Provide the (x, y) coordinate of the cell's center where the given text is located.  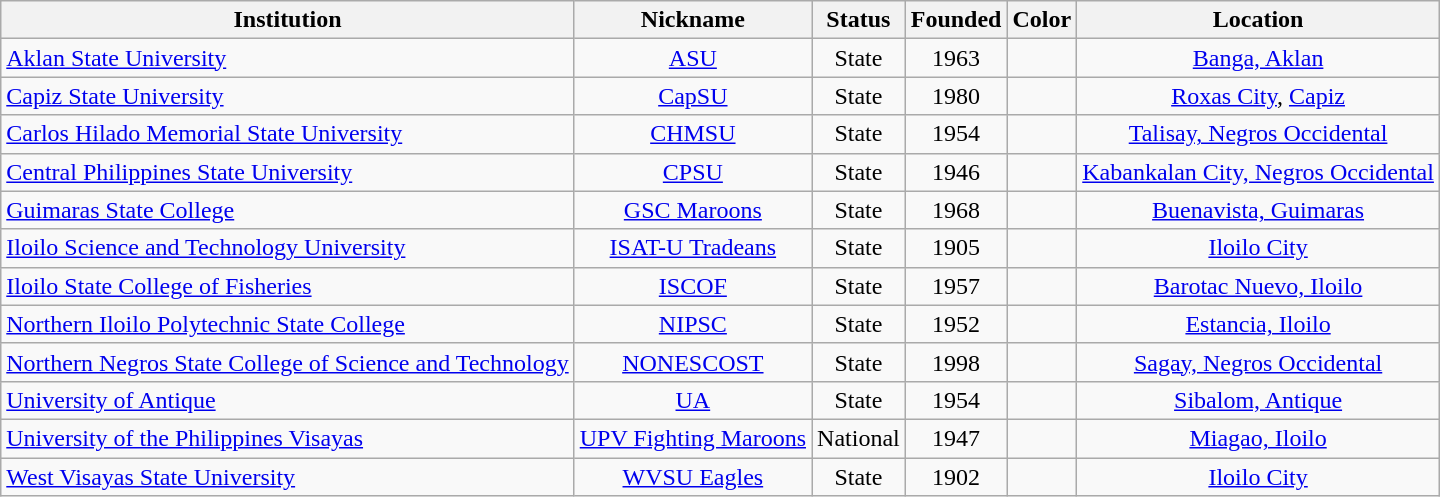
Iloilo State College of Fisheries (288, 286)
1963 (956, 58)
1957 (956, 286)
Northern Negros State College of Science and Technology (288, 362)
Barotac Nuevo, Iloilo (1258, 286)
1946 (956, 172)
Founded (956, 20)
Sagay, Negros Occidental (1258, 362)
Institution (288, 20)
1998 (956, 362)
Guimaras State College (288, 210)
Buenavista, Guimaras (1258, 210)
GSC Maroons (692, 210)
Color (1042, 20)
CapSU (692, 96)
Miagao, Iloilo (1258, 438)
1905 (956, 248)
ISCOF (692, 286)
Talisay, Negros Occidental (1258, 134)
ASU (692, 58)
Central Philippines State University (288, 172)
WVSU Eagles (692, 477)
University of the Philippines Visayas (288, 438)
National (859, 438)
1952 (956, 324)
West Visayas State University (288, 477)
Iloilo Science and Technology University (288, 248)
ISAT-U Tradeans (692, 248)
CPSU (692, 172)
Nickname (692, 20)
Estancia, Iloilo (1258, 324)
Carlos Hilado Memorial State University (288, 134)
Aklan State University (288, 58)
1902 (956, 477)
Northern Iloilo Polytechnic State College (288, 324)
UPV Fighting Maroons (692, 438)
1947 (956, 438)
Kabankalan City, Negros Occidental (1258, 172)
NIPSC (692, 324)
UA (692, 400)
Banga, Aklan (1258, 58)
NONESCOST (692, 362)
Location (1258, 20)
Sibalom, Antique (1258, 400)
University of Antique (288, 400)
CHMSU (692, 134)
Status (859, 20)
Capiz State University (288, 96)
1968 (956, 210)
Roxas City, Capiz (1258, 96)
1980 (956, 96)
